From the cell containing the given text, extract its center point as (x, y) coordinate. 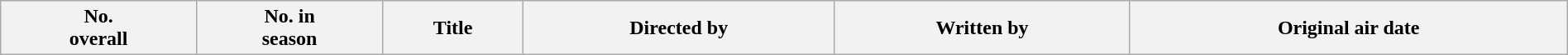
Original air date (1348, 28)
Title (453, 28)
No.overall (99, 28)
No. inseason (289, 28)
Written by (982, 28)
Directed by (678, 28)
